Detect which cell encompasses the target text, then output its (x, y) center coordinate. 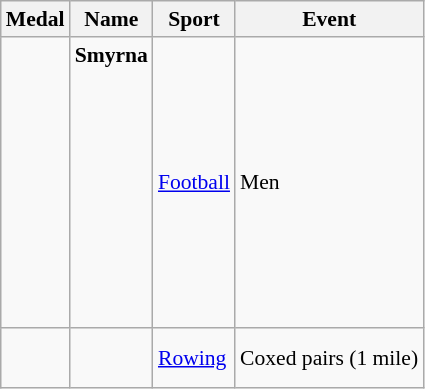
Smyrna (112, 182)
Sport (194, 19)
Event (329, 19)
Name (112, 19)
Rowing (194, 358)
Football (194, 182)
Men (329, 182)
Medal (36, 19)
Coxed pairs (1 mile) (329, 358)
